For the text-containing cell, return its midpoint in [x, y] coordinate format. 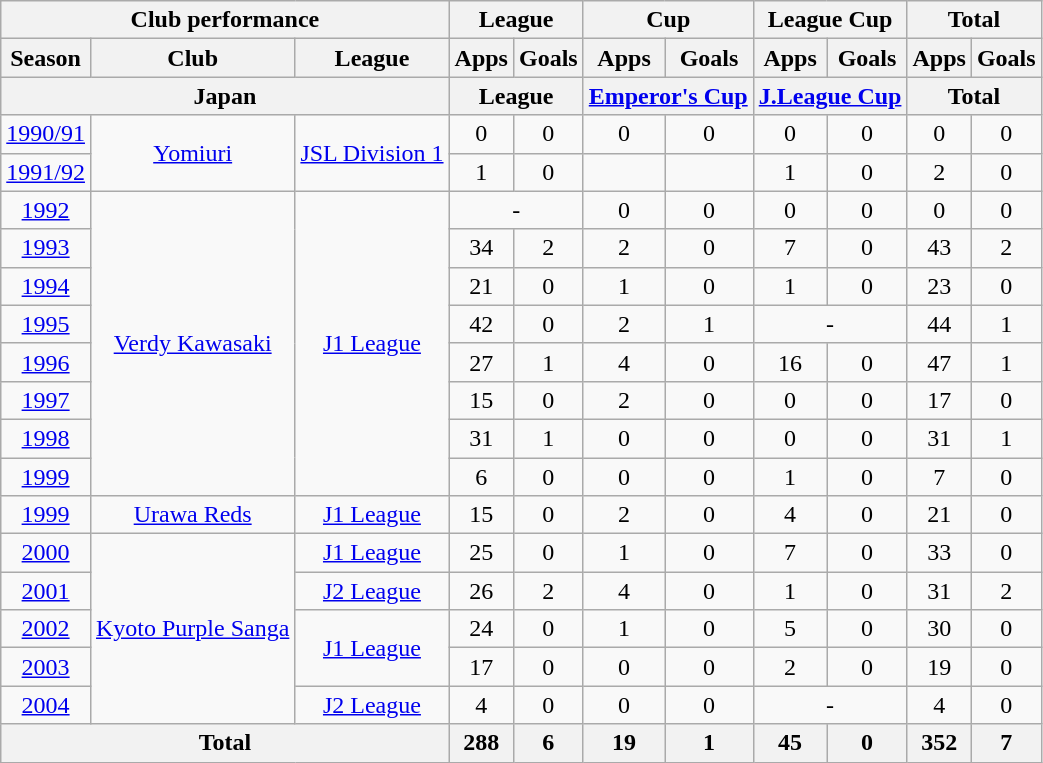
25 [481, 553]
Kyoto Purple Sanga [192, 629]
47 [939, 362]
Yomiuri [192, 153]
352 [939, 743]
1991/92 [46, 172]
24 [481, 629]
Verdy Kawasaki [192, 343]
288 [481, 743]
1995 [46, 324]
Cup [668, 20]
1996 [46, 362]
Season [46, 58]
1990/91 [46, 134]
2003 [46, 667]
27 [481, 362]
26 [481, 591]
5 [790, 629]
2004 [46, 705]
16 [790, 362]
33 [939, 553]
2002 [46, 629]
1998 [46, 438]
Urawa Reds [192, 515]
1994 [46, 286]
23 [939, 286]
30 [939, 629]
34 [481, 248]
Emperor's Cup [668, 96]
2001 [46, 591]
42 [481, 324]
J.League Cup [830, 96]
1997 [46, 400]
1993 [46, 248]
2000 [46, 553]
Japan [225, 96]
44 [939, 324]
43 [939, 248]
JSL Division 1 [372, 153]
45 [790, 743]
League Cup [830, 20]
Club [192, 58]
Club performance [225, 20]
1992 [46, 210]
